Search for the cell housing the specified text and yield its [x, y] center coordinate. 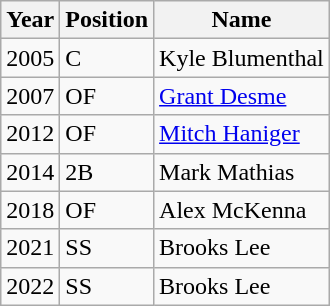
C [107, 58]
Mitch Haniger [242, 134]
2007 [30, 96]
2012 [30, 134]
Alex McKenna [242, 210]
Name [242, 20]
2005 [30, 58]
Mark Mathias [242, 172]
Year [30, 20]
2021 [30, 248]
2014 [30, 172]
2B [107, 172]
2018 [30, 210]
Position [107, 20]
Grant Desme [242, 96]
Kyle Blumenthal [242, 58]
2022 [30, 286]
